Identify which cell holds the provided text, then report its (X, Y) central coordinate. 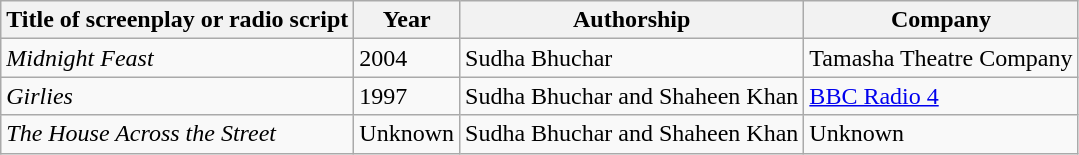
2004 (407, 58)
Midnight Feast (178, 58)
1997 (407, 96)
Year (407, 20)
Company (941, 20)
Title of screenplay or radio script (178, 20)
Authorship (632, 20)
Girlies (178, 96)
BBC Radio 4 (941, 96)
Sudha Bhuchar (632, 58)
Tamasha Theatre Company (941, 58)
The House Across the Street (178, 134)
